Provide the [x, y] coordinate of the cell's center where the given text is located.  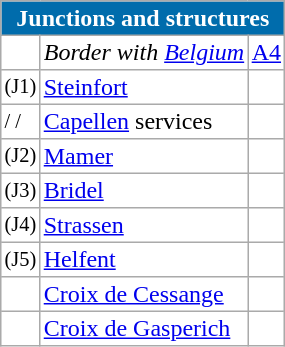
Croix de Gasperich [144, 328]
Croix de Cessange [144, 294]
(J5) [20, 259]
Strassen [144, 225]
Steinfort [144, 87]
(J3) [20, 190]
A4 [266, 52]
(J4) [20, 225]
Helfent [144, 259]
Mamer [144, 156]
Border with Belgium [144, 52]
(J2) [20, 156]
Junctions and structures [143, 18]
(J1) [20, 87]
Bridel [144, 190]
/ / [20, 121]
Capellen services [144, 121]
